Output the (x, y) coordinate of the center of the cell containing the given text.  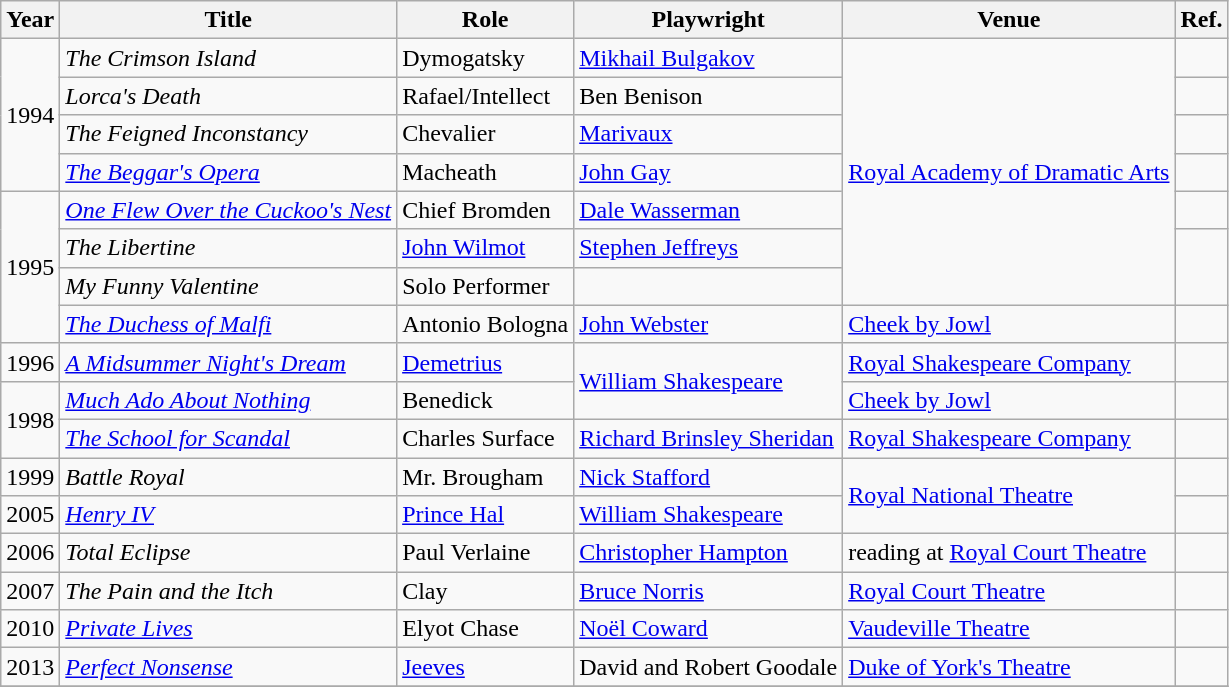
Dymogatsky (486, 58)
Bruce Norris (708, 591)
Year (30, 20)
Jeeves (486, 667)
The Beggar's Opera (228, 172)
Battle Royal (228, 477)
1998 (30, 419)
Royal Court Theatre (1009, 591)
Mr. Brougham (486, 477)
One Flew Over the Cuckoo's Nest (228, 210)
The Duchess of Malfi (228, 324)
Solo Performer (486, 286)
Playwright (708, 20)
Clay (486, 591)
Charles Surface (486, 438)
Duke of York's Theatre (1009, 667)
1995 (30, 267)
Benedick (486, 400)
Mikhail Bulgakov (708, 58)
The Pain and the Itch (228, 591)
1996 (30, 362)
2013 (30, 667)
The School for Scandal (228, 438)
Stephen Jeffreys (708, 248)
Demetrius (486, 362)
David and Robert Goodale (708, 667)
Vaudeville Theatre (1009, 629)
John Wilmot (486, 248)
A Midsummer Night's Dream (228, 362)
Role (486, 20)
Chevalier (486, 134)
Total Eclipse (228, 553)
Christopher Hampton (708, 553)
Chief Bromden (486, 210)
2010 (30, 629)
Noël Coward (708, 629)
Lorca's Death (228, 96)
Elyot Chase (486, 629)
Venue (1009, 20)
John Gay (708, 172)
Marivaux (708, 134)
1999 (30, 477)
The Libertine (228, 248)
Much Ado About Nothing (228, 400)
Nick Stafford (708, 477)
My Funny Valentine (228, 286)
Prince Hal (486, 515)
reading at Royal Court Theatre (1009, 553)
2007 (30, 591)
Royal National Theatre (1009, 496)
Royal Academy of Dramatic Arts (1009, 172)
Ref. (1202, 20)
Private Lives (228, 629)
The Feigned Inconstancy (228, 134)
The Crimson Island (228, 58)
Rafael/Intellect (486, 96)
Dale Wasserman (708, 210)
2006 (30, 553)
Macheath (486, 172)
Paul Verlaine (486, 553)
Antonio Bologna (486, 324)
Perfect Nonsense (228, 667)
Ben Benison (708, 96)
2005 (30, 515)
Title (228, 20)
1994 (30, 115)
Richard Brinsley Sheridan (708, 438)
John Webster (708, 324)
Henry IV (228, 515)
